Locate the cell with the specified text and output its [X, Y] center coordinate. 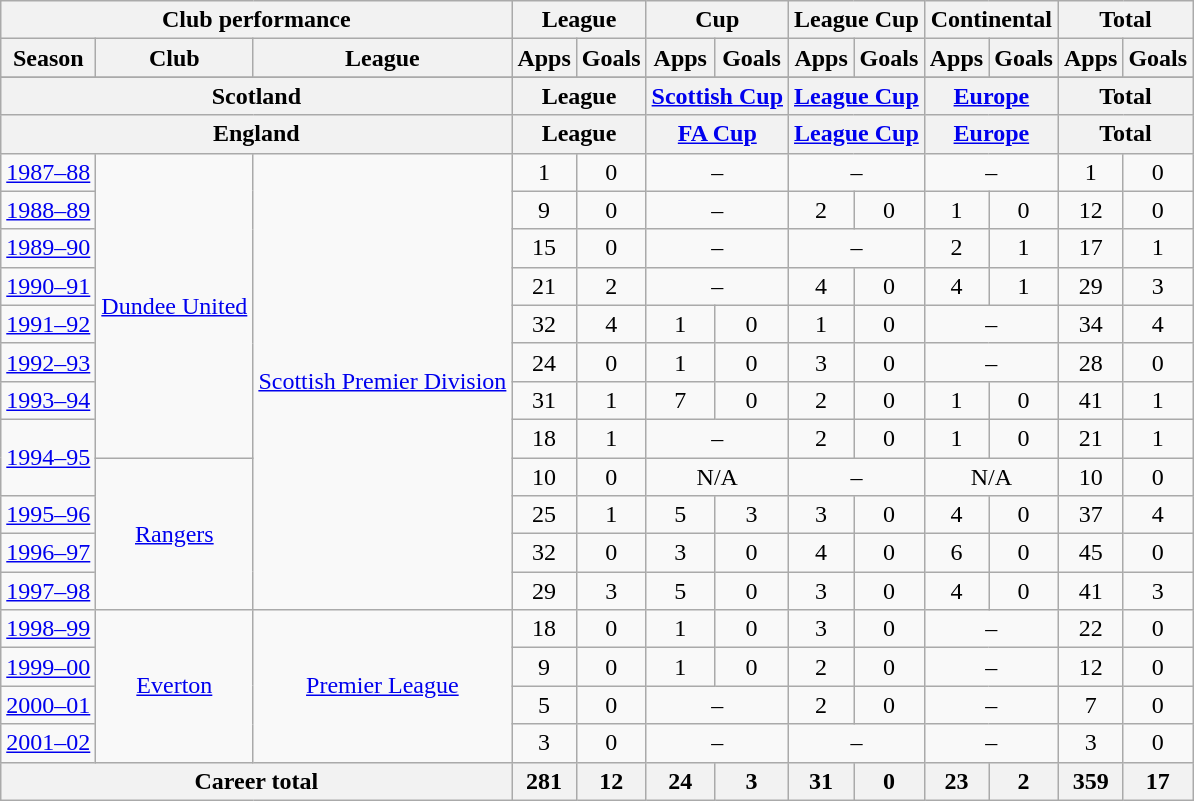
1987–88 [48, 172]
Season [48, 58]
1988–89 [48, 210]
Scottish Cup [717, 96]
Rangers [174, 534]
Dundee United [174, 305]
Cup [717, 20]
1992–93 [48, 362]
FA Cup [717, 134]
23 [956, 781]
359 [1090, 781]
1996–97 [48, 553]
Club performance [256, 20]
1997–98 [48, 591]
1999–00 [48, 667]
2001–02 [48, 743]
37 [1090, 515]
Club [174, 58]
6 [956, 553]
England [256, 134]
1995–96 [48, 515]
Everton [174, 686]
15 [544, 248]
Scottish Premier Division [382, 382]
281 [544, 781]
1991–92 [48, 324]
2000–01 [48, 705]
1998–99 [48, 629]
Premier League [382, 686]
1989–90 [48, 248]
1993–94 [48, 400]
22 [1090, 629]
1994–95 [48, 457]
34 [1090, 324]
Scotland [256, 96]
Career total [256, 781]
25 [544, 515]
Continental [991, 20]
45 [1090, 553]
28 [1090, 362]
1990–91 [48, 286]
